For the text-containing cell, return its midpoint in [x, y] coordinate format. 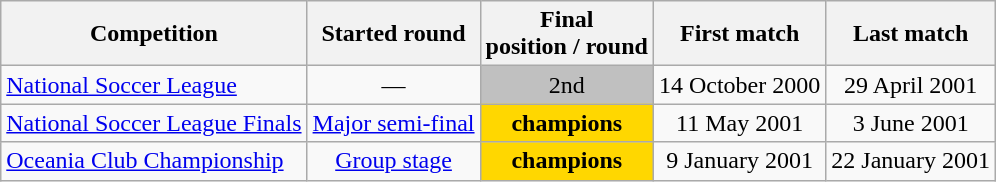
Competition [154, 34]
22 January 2001 [911, 161]
Final position / round [566, 34]
Started round [394, 34]
Major semi-final [394, 123]
Group stage [394, 161]
National Soccer League Finals [154, 123]
First match [739, 34]
Oceania Club Championship [154, 161]
2nd [566, 85]
14 October 2000 [739, 85]
11 May 2001 [739, 123]
3 June 2001 [911, 123]
29 April 2001 [911, 85]
— [394, 85]
9 January 2001 [739, 161]
Last match [911, 34]
National Soccer League [154, 85]
